Detect which cell encompasses the target text, then output its (X, Y) center coordinate. 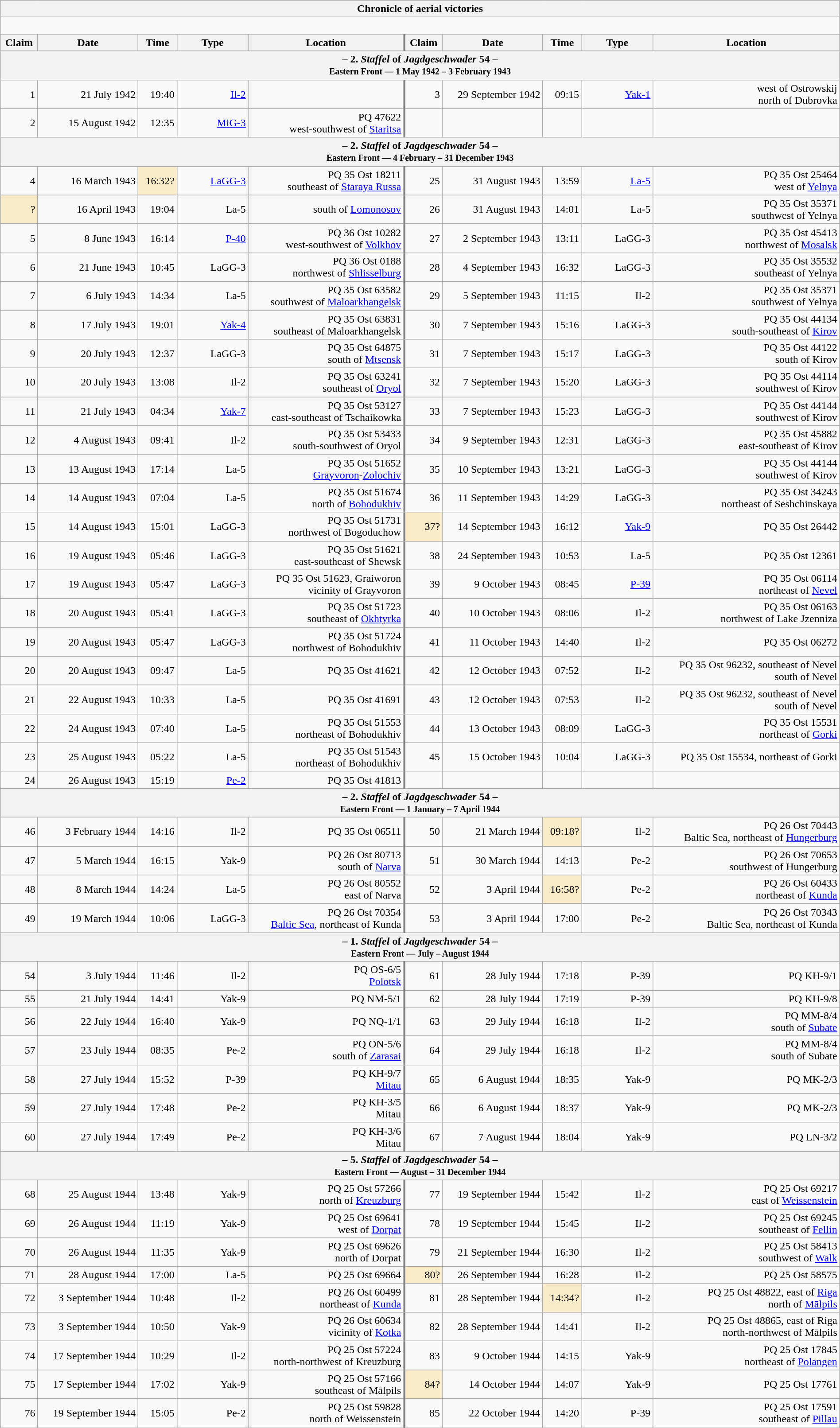
10:48 (158, 1298)
53 (423, 918)
26 (423, 209)
17:14 (158, 469)
PQ OS-6/5Polotsk (326, 976)
PQ 25 Ost 58413 southwest of Walk (747, 1252)
13:48 (158, 1195)
PQ 26 Ost 70354Baltic Sea, northeast of Kunda (326, 918)
PQ 25 Ost 59828north of Weissenstein (326, 1413)
07:52 (562, 671)
11 (19, 411)
6 July 1943 (88, 296)
PQ 35 Ost 53433 south-southwest of Oryol (326, 440)
PQ 26 Ost 70343Baltic Sea, northeast of Kunda (747, 918)
12:31 (562, 440)
PQ 35 Ost 45413 northwest of Mosalsk (747, 238)
78 (423, 1223)
66 (423, 1108)
09:15 (562, 94)
19:04 (158, 209)
15:20 (562, 383)
08:09 (562, 728)
09:18? (562, 832)
10 September 1943 (493, 469)
3 (423, 94)
24 August 1943 (88, 728)
08:35 (158, 1050)
17:49 (158, 1137)
79 (423, 1252)
15 August 1942 (88, 123)
10 October 1943 (493, 613)
48 (19, 890)
19 March 1944 (88, 918)
25 August 1943 (88, 757)
40 (423, 613)
14:34 (158, 296)
12:37 (158, 354)
PQ 35 Ost 51553northeast of Bohodukhiv (326, 728)
36 (423, 498)
10:33 (158, 699)
PQ 25 Ost 57224 north-northwest of Kreuzburg (326, 1356)
18 (19, 613)
south of Lomonosov (326, 209)
PQ ON-5/6south of Zarasai (326, 1050)
9 October 1943 (493, 584)
16:14 (158, 238)
76 (19, 1413)
15:19 (158, 780)
55 (19, 999)
14:40 (562, 642)
21 July 1942 (88, 94)
21 March 1944 (493, 832)
PQ 25 Ost 17845 northeast of Polangen (747, 1356)
PQ 35 Ost 06272 (747, 642)
14:29 (562, 498)
23 (19, 757)
PQ 35 Ost 51724 northwest of Bohodukhiv (326, 642)
21 (19, 699)
PQ 35 Ost 53127 east-southeast of Tschaikowka (326, 411)
9 (19, 354)
10 (19, 383)
21 July 1944 (88, 999)
PQ 35 Ost 63241 southeast of Oryol (326, 383)
PQ 35 Ost 51543northeast of Bohodukhiv (326, 757)
57 (19, 1050)
PQ 26 Ost 60433northeast of Kunda (747, 890)
PQ 35 Ost 25464 west of Yelnya (747, 181)
16:32 (562, 267)
35 (423, 469)
2 September 1943 (493, 238)
21 June 1943 (88, 267)
13:11 (562, 238)
80? (423, 1275)
45 (423, 757)
31 (423, 354)
15:17 (562, 354)
09:47 (158, 671)
14:15 (562, 1356)
22 (19, 728)
29 September 1942 (493, 94)
16 April 1943 (88, 209)
63 (423, 1022)
PQ 35 Ost 15531northeast of Gorki (747, 728)
8 (19, 324)
PQ KH-9/7Mitau (326, 1079)
4 September 1943 (493, 267)
21 July 1943 (88, 411)
13:21 (562, 469)
13:08 (158, 383)
18:35 (562, 1079)
82 (423, 1327)
– 2. Staffel of Jagdgeschwader 54 –Eastern Front — 1 May 1942 – 3 February 1943 (420, 66)
PQ KH-3/5Mitau (326, 1108)
7 August 1944 (493, 1137)
64 (423, 1050)
41 (423, 642)
PQ 25 Ost 57166 southeast of Mālpils (326, 1384)
PQ 35 Ost 44114 southwest of Kirov (747, 383)
34 (423, 440)
PQ 25 Ost 48865, east of Riga north-northwest of Mālpils (747, 1327)
PQ 35 Ost 35532 southeast of Yelnya (747, 267)
10:45 (158, 267)
14:01 (562, 209)
62 (423, 999)
PQ 35 Ost 44122 south of Kirov (747, 354)
PQ 35 Ost 51674 north of Bohodukhiv (326, 498)
43 (423, 699)
15:45 (562, 1223)
PQ 36 Ost 10282 west-southwest of Volkhov (326, 238)
PQ 26 Ost 60499northeast of Kunda (326, 1298)
11:15 (562, 296)
PQ LN-3/2 (747, 1137)
65 (423, 1079)
29 (423, 296)
14:24 (158, 890)
17:19 (562, 999)
50 (423, 832)
3 February 1944 (88, 832)
14 October 1944 (493, 1384)
– 2. Staffel of Jagdgeschwader 54 –Eastern Front — 4 February – 31 December 1943 (420, 152)
10:06 (158, 918)
14:07 (562, 1384)
PQ 35 Ost 51623, Graiworonvicinity of Grayvoron (326, 584)
PQ 35 Ost 51723 southeast of Okhtyrka (326, 613)
14 September 1943 (493, 526)
22 October 1944 (493, 1413)
18:37 (562, 1108)
25 (423, 181)
46 (19, 832)
07:04 (158, 498)
21 September 1944 (493, 1252)
15:01 (158, 526)
PQ 35 Ost 12361 (747, 556)
8 June 1943 (88, 238)
83 (423, 1356)
PQ 25 Ost 48822, east of Riganorth of Mālpils (747, 1298)
17:02 (158, 1384)
18:04 (562, 1137)
23 July 1944 (88, 1050)
? (19, 209)
PQ NM-5/1 (326, 999)
PQ 35 Ost 63831 southeast of Maloarkhangelsk (326, 324)
05:22 (158, 757)
– 1. Staffel of Jagdgeschwader 54 –Eastern Front — July – August 1944 (420, 947)
44 (423, 728)
77 (423, 1195)
PQ 26 Ost 60634vicinity of Kotka (326, 1327)
17 July 1943 (88, 324)
PQ 35 Ost 41691 (326, 699)
42 (423, 671)
72 (19, 1298)
19:40 (158, 94)
22 August 1943 (88, 699)
11:19 (158, 1223)
08:06 (562, 613)
22 July 1944 (88, 1022)
09:41 (158, 440)
PQ 35 Ost 18211 southeast of Staraya Russa (326, 181)
15:16 (562, 324)
Yak-4 (213, 324)
47 (19, 860)
11 October 1943 (493, 642)
P-40 (213, 238)
16:58? (562, 890)
07:53 (562, 699)
61 (423, 976)
4 August 1943 (88, 440)
MiG-3 (213, 123)
Chronicle of aerial victories (420, 9)
12 (19, 440)
PQ 26 Ost 80713 south of Narva (326, 860)
PQ 26 Ost 80552east of Narva (326, 890)
13 (19, 469)
PQ 35 Ost 51652Grayvoron-Zolochiv (326, 469)
9 September 1943 (493, 440)
11:35 (158, 1252)
PQ 35 Ost 41813 (326, 780)
PQ 25 Ost 69245 southeast of Fellin (747, 1223)
70 (19, 1252)
33 (423, 411)
38 (423, 556)
16:15 (158, 860)
11 September 1943 (493, 498)
07:40 (158, 728)
26 September 1944 (493, 1275)
PQ 35 Ost 15534, northeast of Gorki (747, 757)
1 (19, 94)
PQ NQ-1/1 (326, 1022)
16 March 1943 (88, 181)
7 (19, 296)
69 (19, 1223)
5 March 1944 (88, 860)
PQ 35 Ost 06114 northeast of Nevel (747, 584)
PQ 35 Ost 45882 east-southeast of Kirov (747, 440)
15:42 (562, 1195)
PQ 35 Ost 26442 (747, 526)
15 October 1943 (493, 757)
16:12 (562, 526)
PQ 35 Ost 64875 south of Mtsensk (326, 354)
PQ 35 Ost 06163northwest of Lake Jzenniza (747, 613)
14:16 (158, 832)
15:52 (158, 1079)
PQ 25 Ost 17761 (747, 1384)
19:01 (158, 324)
08:45 (562, 584)
51 (423, 860)
PQ 35 Ost 51731 northwest of Bogoduchow (326, 526)
73 (19, 1327)
54 (19, 976)
49 (19, 918)
PQ 25 Ost 69664 (326, 1275)
11:46 (158, 976)
16 (19, 556)
39 (423, 584)
24 September 1943 (493, 556)
PQ 47622 west-southwest of Staritsa (326, 123)
13 October 1943 (493, 728)
PQ 36 Ost 0188 northwest of Shlisselburg (326, 267)
59 (19, 1108)
PQ 25 Ost 69217east of Weissenstein (747, 1195)
17:48 (158, 1108)
60 (19, 1137)
Yak-7 (213, 411)
17 (19, 584)
PQ 25 Ost 58575 (747, 1275)
10:53 (562, 556)
75 (19, 1384)
PQ 25 Ost 69626north of Dorpat (326, 1252)
PQ 35 Ost 41621 (326, 671)
67 (423, 1137)
37? (423, 526)
16:40 (158, 1022)
5 September 1943 (493, 296)
16:30 (562, 1252)
6 (19, 267)
PQ 35 Ost 06511 (326, 832)
15:05 (158, 1413)
19 (19, 642)
Yak-1 (618, 94)
PQ 25 Ost 17591 southeast of Pillau (747, 1413)
PQ KH-9/8 (747, 999)
85 (423, 1413)
5 (19, 238)
10:29 (158, 1356)
PQ 26 Ost 70443Baltic Sea, northeast of Hungerburg (747, 832)
14:34? (562, 1298)
PQ 26 Ost 70653 southwest of Hungerburg (747, 860)
20 (19, 671)
PQ KH-3/6Mitau (326, 1137)
4 (19, 181)
05:41 (158, 613)
16:32? (158, 181)
3 July 1944 (88, 976)
west of Ostrowskij north of Dubrovka (747, 94)
58 (19, 1079)
32 (423, 383)
PQ 25 Ost 57266 north of Kreuzburg (326, 1195)
52 (423, 890)
15:23 (562, 411)
10:50 (158, 1327)
14:13 (562, 860)
14:20 (562, 1413)
8 March 1944 (88, 890)
30 (423, 324)
PQ KH-9/1 (747, 976)
12:35 (158, 123)
16:28 (562, 1275)
56 (19, 1022)
24 (19, 780)
13:59 (562, 181)
27 (423, 238)
05:46 (158, 556)
13 August 1943 (88, 469)
28 (423, 267)
PQ 35 Ost 44134 south-southeast of Kirov (747, 324)
74 (19, 1356)
25 August 1944 (88, 1195)
04:34 (158, 411)
– 2. Staffel of Jagdgeschwader 54 –Eastern Front — 1 January – 7 April 1944 (420, 803)
68 (19, 1195)
PQ 35 Ost 51621 east-southeast of Shewsk (326, 556)
PQ 35 Ost 34243 northeast of Seshchinskaya (747, 498)
15 (19, 526)
– 5. Staffel of Jagdgeschwader 54 –Eastern Front — August – 31 December 1944 (420, 1165)
9 October 1944 (493, 1356)
2 (19, 123)
26 August 1943 (88, 780)
84? (423, 1384)
28 August 1944 (88, 1275)
PQ 25 Ost 69641west of Dorpat (326, 1223)
14 (19, 498)
71 (19, 1275)
17:18 (562, 976)
81 (423, 1298)
10:04 (562, 757)
30 March 1944 (493, 860)
PQ 35 Ost 63582 southwest of Maloarkhangelsk (326, 296)
